Find where the given text appears and provide that cell's center as (X, Y) coordinate. 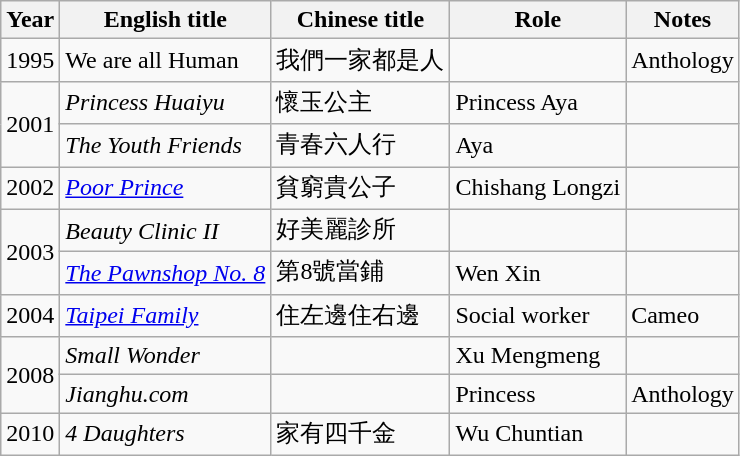
Beauty Clinic II (166, 230)
2001 (30, 124)
Taipei Family (166, 316)
Poor Prince (166, 188)
Wu Chuntian (538, 434)
2008 (30, 375)
Princess (538, 394)
2010 (30, 434)
2003 (30, 252)
2002 (30, 188)
Small Wonder (166, 356)
Cameo (683, 316)
Princess Aya (538, 102)
English title (166, 20)
Aya (538, 146)
2004 (30, 316)
Notes (683, 20)
Chinese title (360, 20)
1995 (30, 60)
Princess Huaiyu (166, 102)
我們一家都是人 (360, 60)
The Youth Friends (166, 146)
Chishang Longzi (538, 188)
Year (30, 20)
第8號當鋪 (360, 274)
青春六人行 (360, 146)
The Pawnshop No. 8 (166, 274)
Wen Xin (538, 274)
貧窮貴公子 (360, 188)
住左邊住右邊 (360, 316)
家有四千金 (360, 434)
We are all Human (166, 60)
Role (538, 20)
Jianghu.com (166, 394)
好美麗診所 (360, 230)
4 Daughters (166, 434)
Xu Mengmeng (538, 356)
Social worker (538, 316)
懷玉公主 (360, 102)
